Find where the given text appears and provide that cell's center as [x, y] coordinate. 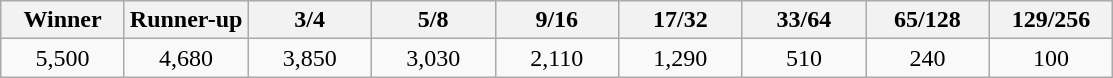
5/8 [433, 20]
3,850 [310, 58]
3,030 [433, 58]
3/4 [310, 20]
17/32 [681, 20]
240 [928, 58]
129/256 [1051, 20]
33/64 [804, 20]
1,290 [681, 58]
Runner-up [186, 20]
4,680 [186, 58]
510 [804, 58]
9/16 [557, 20]
Winner [63, 20]
2,110 [557, 58]
5,500 [63, 58]
100 [1051, 58]
65/128 [928, 20]
